Extract the [X, Y] coordinate from the center of the cell holding the provided text.  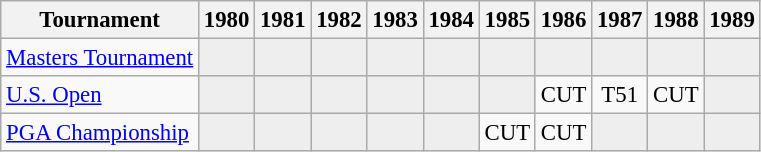
1983 [395, 20]
U.S. Open [100, 95]
1986 [563, 20]
1980 [227, 20]
1989 [732, 20]
1984 [451, 20]
1988 [676, 20]
Masters Tournament [100, 58]
1981 [283, 20]
1982 [339, 20]
T51 [620, 95]
1985 [507, 20]
1987 [620, 20]
PGA Championship [100, 133]
Tournament [100, 20]
